From the cell containing the given text, extract its center point as (X, Y) coordinate. 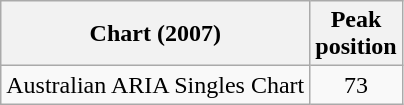
Australian ARIA Singles Chart (156, 85)
Peakposition (356, 34)
73 (356, 85)
Chart (2007) (156, 34)
